Determine the (x, y) coordinate at the center of the cell enclosing the given text.  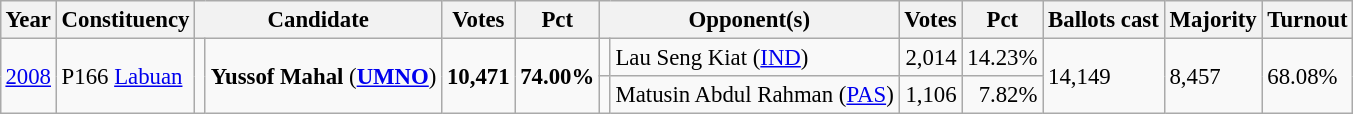
Ballots cast (1104, 20)
Matusin Abdul Rahman (PAS) (754, 95)
Majority (1213, 20)
2,014 (930, 57)
Lau Seng Kiat (IND) (754, 57)
Turnout (1308, 20)
8,457 (1213, 76)
68.08% (1308, 76)
1,106 (930, 95)
74.00% (558, 76)
Year (28, 20)
Opponent(s) (750, 20)
P166 Labuan (125, 76)
Constituency (125, 20)
14.23% (1002, 57)
2008 (28, 76)
Candidate (318, 20)
10,471 (478, 76)
Yussof Mahal (UMNO) (323, 76)
7.82% (1002, 95)
14,149 (1104, 76)
